Search for the cell housing the specified text and yield its [x, y] center coordinate. 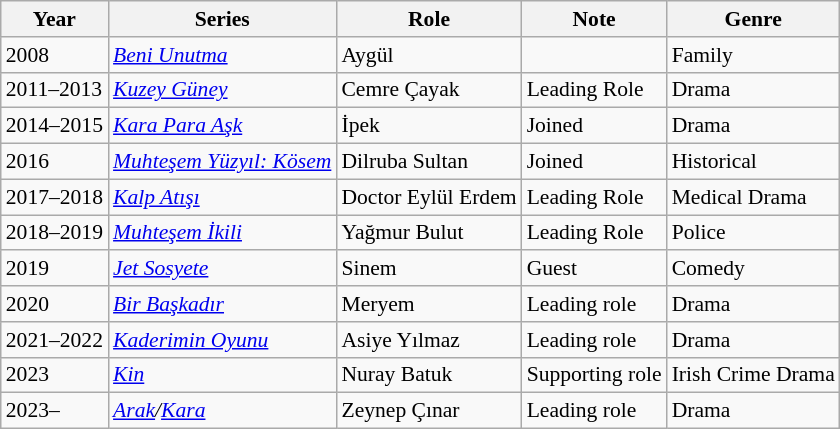
Family [754, 55]
2023– [54, 411]
Muhteşem Yüzyıl: Kösem [222, 162]
Historical [754, 162]
Kuzey Güney [222, 90]
Role [428, 19]
Kaderimin Oyunu [222, 340]
Dilruba Sultan [428, 162]
Jet Sosyete [222, 269]
Bir Başkadır [222, 304]
Cemre Çayak [428, 90]
Series [222, 19]
Supporting role [594, 375]
Medical Drama [754, 197]
Asiye Yılmaz [428, 340]
2008 [54, 55]
2014–2015 [54, 126]
Aygül [428, 55]
Guest [594, 269]
Muhteşem İkili [222, 233]
Police [754, 233]
Beni Unutma [222, 55]
Nuray Batuk [428, 375]
2021–2022 [54, 340]
Sinem [428, 269]
Note [594, 19]
Zeynep Çınar [428, 411]
2016 [54, 162]
2023 [54, 375]
Kin [222, 375]
Arak/Kara [222, 411]
Year [54, 19]
Kalp Atışı [222, 197]
2020 [54, 304]
2017–2018 [54, 197]
2019 [54, 269]
Yağmur Bulut [428, 233]
Irish Crime Drama [754, 375]
Comedy [754, 269]
Meryem [428, 304]
2011–2013 [54, 90]
Kara Para Aşk [222, 126]
Doctor Eylül Erdem [428, 197]
2018–2019 [54, 233]
Genre [754, 19]
İpek [428, 126]
